Identify which cell holds the provided text, then report its [X, Y] central coordinate. 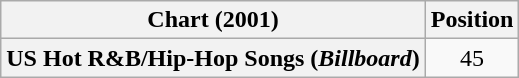
Chart (2001) [213, 20]
45 [472, 58]
US Hot R&B/Hip-Hop Songs (Billboard) [213, 58]
Position [472, 20]
